Return the (x, y) coordinate for the center point of the cell that contains the specified text.  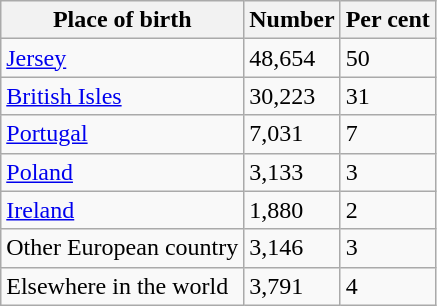
4 (388, 286)
48,654 (292, 58)
Per cent (388, 20)
7,031 (292, 134)
1,880 (292, 210)
British Isles (122, 96)
Place of birth (122, 20)
2 (388, 210)
Jersey (122, 58)
Poland (122, 172)
31 (388, 96)
3,146 (292, 248)
30,223 (292, 96)
Elsewhere in the world (122, 286)
Ireland (122, 210)
50 (388, 58)
3,791 (292, 286)
Portugal (122, 134)
Other European country (122, 248)
7 (388, 134)
Number (292, 20)
3,133 (292, 172)
